Return (X, Y) of the center of cell containing provided text 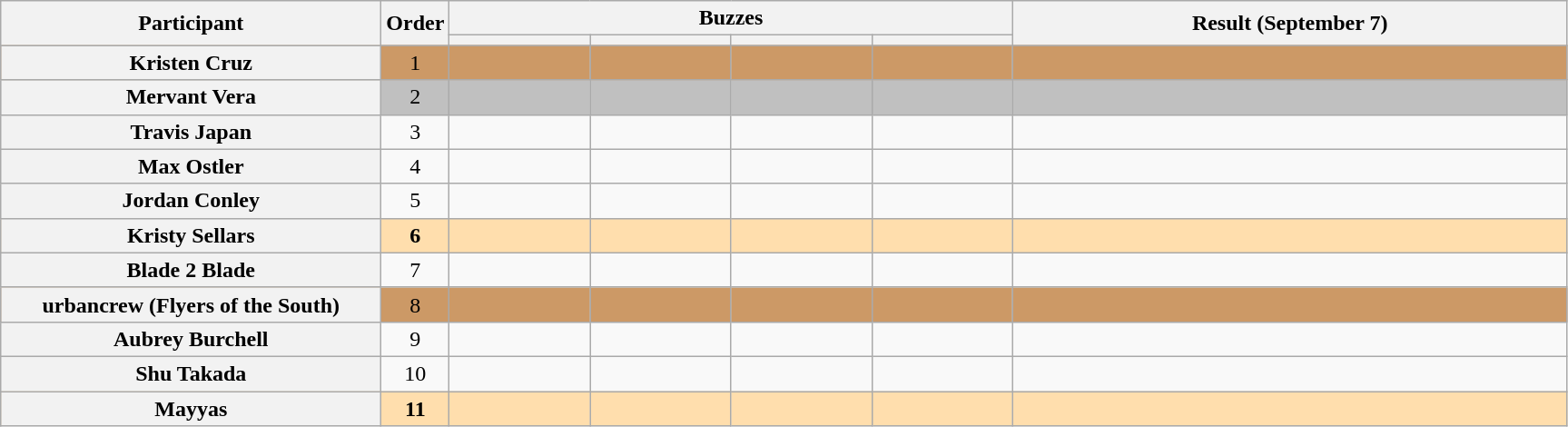
10 (416, 373)
8 (416, 304)
1 (416, 63)
Jordan Conley (191, 201)
3 (416, 132)
Order (416, 24)
Aubrey Burchell (191, 339)
6 (416, 235)
Result (September 7) (1289, 24)
Shu Takada (191, 373)
Buzzes (731, 18)
Travis Japan (191, 132)
11 (416, 408)
Kristen Cruz (191, 63)
7 (416, 270)
9 (416, 339)
Blade 2 Blade (191, 270)
Kristy Sellars (191, 235)
Max Ostler (191, 166)
urbancrew (Flyers of the South) (191, 304)
Participant (191, 24)
Mervant Vera (191, 97)
Mayyas (191, 408)
5 (416, 201)
4 (416, 166)
2 (416, 97)
